For the text-containing cell, return its midpoint in (X, Y) coordinate format. 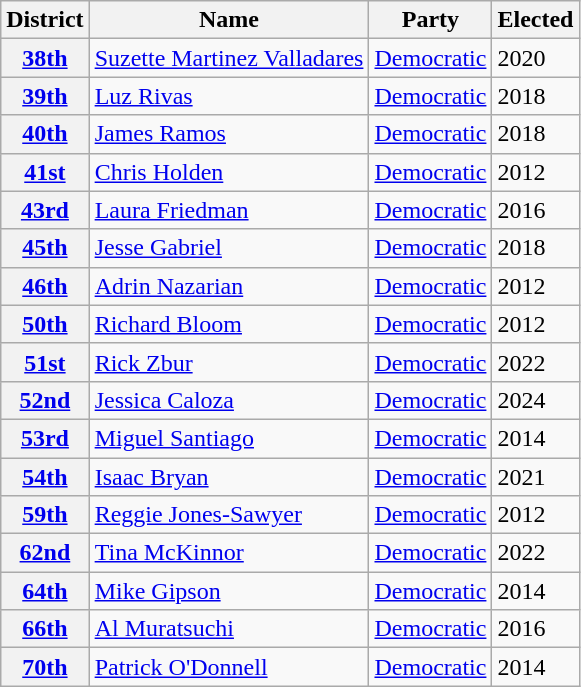
District (45, 20)
Rick Zbur (229, 362)
Suzette Martinez Valladares (229, 58)
40th (45, 134)
Patrick O'Donnell (229, 667)
Laura Friedman (229, 210)
James Ramos (229, 134)
Jesse Gabriel (229, 248)
Adrin Nazarian (229, 286)
Party (430, 20)
59th (45, 515)
Al Muratsuchi (229, 629)
Tina McKinnor (229, 553)
Mike Gipson (229, 591)
Isaac Bryan (229, 477)
Jessica Caloza (229, 400)
39th (45, 96)
64th (45, 591)
2020 (536, 58)
Luz Rivas (229, 96)
Reggie Jones-Sawyer (229, 515)
70th (45, 667)
41st (45, 172)
54th (45, 477)
2021 (536, 477)
38th (45, 58)
2024 (536, 400)
Chris Holden (229, 172)
50th (45, 324)
45th (45, 248)
62nd (45, 553)
43rd (45, 210)
52nd (45, 400)
53rd (45, 438)
Richard Bloom (229, 324)
Elected (536, 20)
Miguel Santiago (229, 438)
Name (229, 20)
46th (45, 286)
66th (45, 629)
51st (45, 362)
